Locate the cell with the specified text and output its (x, y) center coordinate. 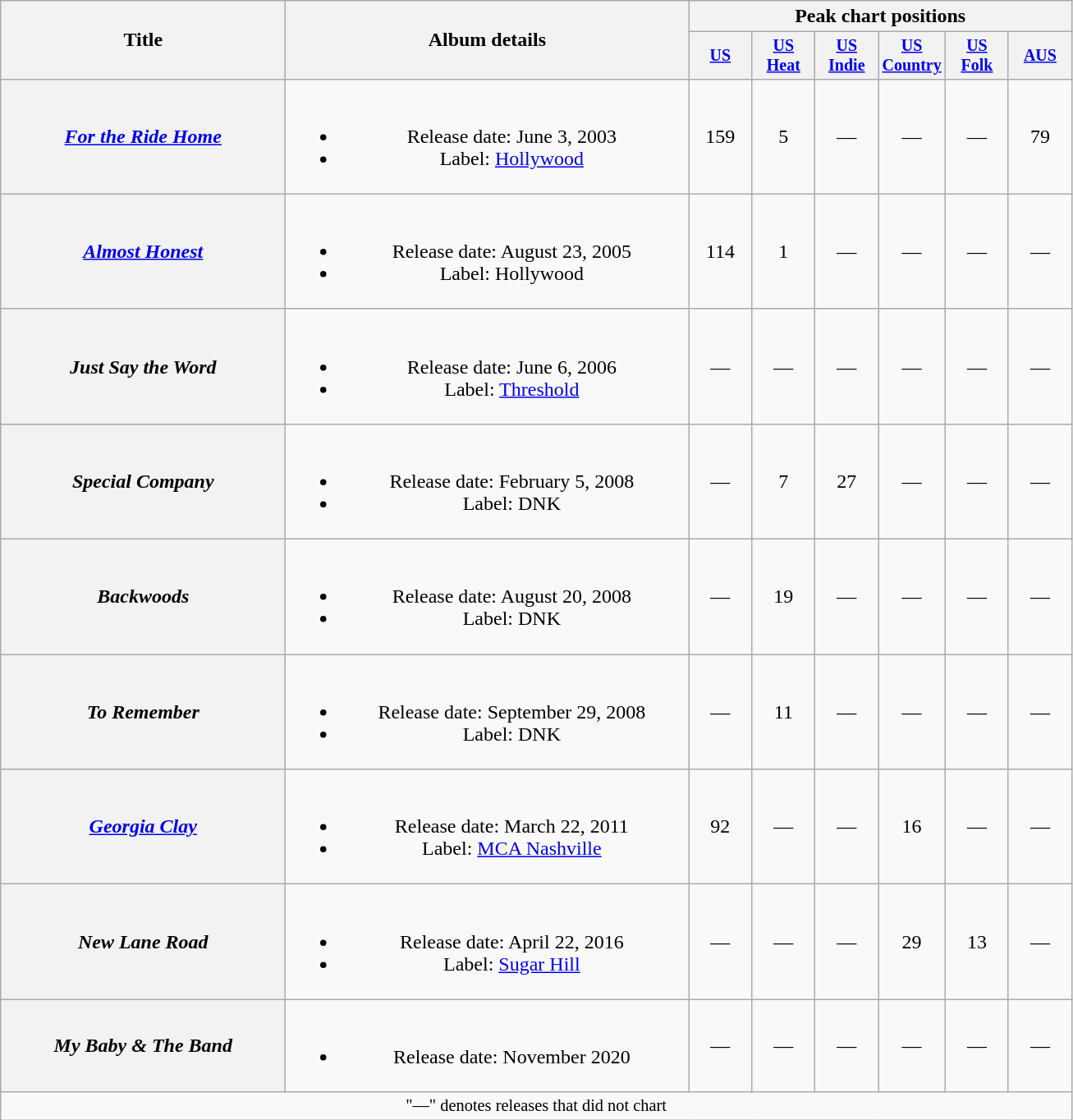
Release date: September 29, 2008Label: DNK (488, 712)
Almost Honest (143, 251)
Backwoods (143, 597)
US Indie (847, 56)
"—" denotes releases that did not chart (537, 1106)
US Country (912, 56)
To Remember (143, 712)
7 (783, 481)
Georgia Clay (143, 827)
Special Company (143, 481)
AUS (1039, 56)
Release date: June 6, 2006Label: Threshold (488, 366)
Release date: November 2020 (488, 1046)
Release date: August 20, 2008Label: DNK (488, 597)
US Heat (783, 56)
US (721, 56)
New Lane Road (143, 942)
US Folk (977, 56)
Just Say the Word (143, 366)
19 (783, 597)
92 (721, 827)
Release date: April 22, 2016Label: Sugar Hill (488, 942)
Title (143, 40)
For the Ride Home (143, 136)
My Baby & The Band (143, 1046)
Album details (488, 40)
16 (912, 827)
13 (977, 942)
Release date: March 22, 2011Label: MCA Nashville (488, 827)
Release date: June 3, 2003Label: Hollywood (488, 136)
5 (783, 136)
1 (783, 251)
114 (721, 251)
159 (721, 136)
Peak chart positions (880, 16)
27 (847, 481)
Release date: February 5, 2008Label: DNK (488, 481)
29 (912, 942)
79 (1039, 136)
Release date: August 23, 2005Label: Hollywood (488, 251)
11 (783, 712)
